Determine the (x, y) coordinate at the center of the cell enclosing the given text.  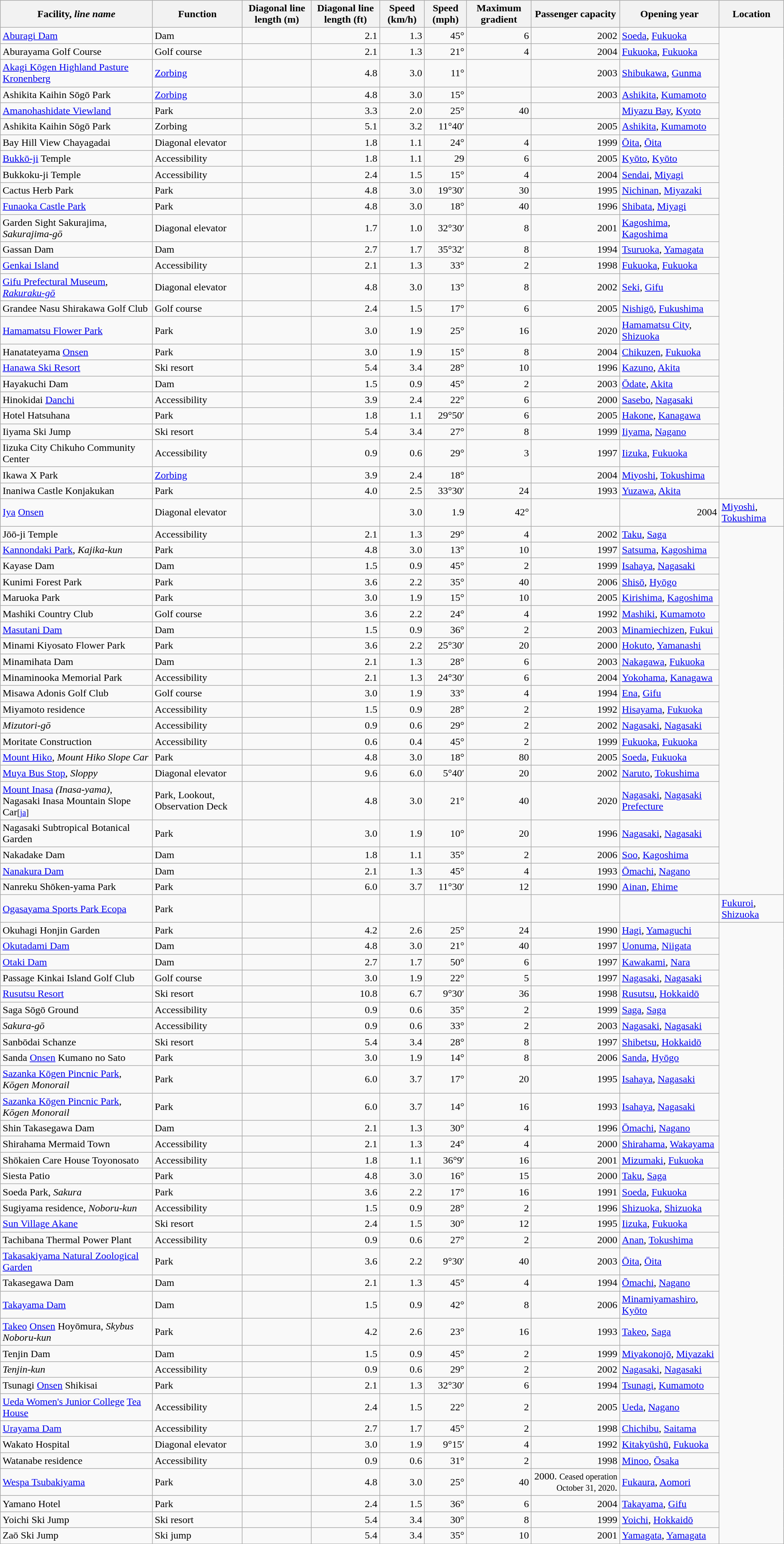
Gassan Dam (76, 250)
Sun Village Akane (76, 1224)
Yuzawa, Akita (670, 491)
Tenjin Dam (76, 1353)
Bukkō-ji Temple (76, 158)
Tsuruoka, Yamagata (670, 250)
Kunimi Forest Park (76, 582)
Chikuzen, Fukuoka (670, 352)
Misawa Adonis Golf Club (76, 693)
31° (446, 1461)
36°9′ (446, 1160)
Hanatateyama Onsen (76, 352)
Sanda, Hyōgo (670, 1058)
Hagi, Yamaguchi (670, 930)
Kirishima, Kagoshima (670, 598)
Rusutsu, Hokkaidō (670, 994)
Speed (km/h) (402, 14)
Shizuoka, Shizuoka (670, 1208)
Tachibana Thermal Power Plant (76, 1240)
50° (446, 962)
Shibukawa, Gunma (670, 73)
Minami Kiyosato Flower Park (76, 646)
Uonuma, Niigata (670, 946)
3.2 (402, 127)
Tsunagi, Kumamoto (670, 1385)
Kagoshima, Kagoshima (670, 228)
Genkai Island (76, 266)
Iiyama Ski Jump (76, 432)
Minamiyamashiro, Kyōto (670, 1305)
Garden Sight Sakurajima, Sakurajima-gō (76, 228)
Shirahama Mermaid Town (76, 1144)
Mizumaki, Fukuoka (670, 1160)
Otaki Dam (76, 962)
Nakagawa, Fukuoka (670, 662)
1991 (575, 1192)
Funaoka Castle Park (76, 206)
Location (751, 14)
Satsuma, Kagoshima (670, 550)
4.0 (345, 491)
3 (499, 453)
Kayase Dam (76, 566)
Takasegawa Dam (76, 1283)
Takeo, Saga (670, 1332)
9.6 (345, 773)
1.0 (402, 228)
Ski jump (198, 1536)
Wespa Tsubakiyama (76, 1482)
Sasebo, Nagasaki (670, 400)
Yoichi Ski Jump (76, 1520)
Miyakonojō, Miyazaki (670, 1353)
Kawakami, Nara (670, 962)
23° (446, 1332)
Shin Takasegawa Dam (76, 1128)
Saga Sōgō Ground (76, 1010)
Fukuroi, Shizuoka (751, 908)
Grandee Nasu Shirakawa Golf Club (76, 309)
Watanabe residence (76, 1461)
Mount Hiko, Mount Hiko Slope Car (76, 757)
Mizutori-gō (76, 725)
Hakone, Kanagawa (670, 416)
Amanohashidate Viewland (76, 111)
35°32′ (446, 250)
Ueda Women's Junior College Tea House (76, 1407)
Okutadami Dam (76, 946)
Ueda, Nagano (670, 1407)
Sanda Onsen Kumano no Sato (76, 1058)
Chichibu, Saitama (670, 1429)
Sakura-gō (76, 1026)
Nishigō, Fukushima (670, 309)
Nanreku Shōken-yama Park (76, 887)
Mashiki, Kumamoto (670, 614)
Function (198, 14)
2.5 (402, 491)
29°50′ (446, 416)
Urayama Dam (76, 1429)
Saga, Saga (670, 1010)
Hayakuchi Dam (76, 384)
Maximum gradient (499, 14)
11°40′ (446, 127)
Nakadake Dam (76, 855)
Bay Hill View Chayagadai (76, 142)
Hisayama, Fukuoka (670, 709)
Naruto, Tokushima (670, 773)
Minamihata Dam (76, 662)
Hotel Hatsuhana (76, 416)
5.1 (345, 127)
Minoo, Ōsaka (670, 1461)
Miyazu Bay, Kyoto (670, 111)
Iizuka City Chikuho Community Center (76, 453)
Zaō Ski Jump (76, 1536)
Kyōto, Kyōto (670, 158)
Takayama Dam (76, 1305)
Speed (mph) (446, 14)
11° (446, 73)
Mashiki Country Club (76, 614)
Soeda Park, Sakura (76, 1192)
Inaniwa Castle Konjakukan (76, 491)
Nagasaki, Nagasaki Prefecture (670, 800)
5°40′ (446, 773)
Seki, Gifu (670, 287)
Siesta Patio (76, 1176)
19°30′ (446, 190)
6.7 (402, 994)
2000. Ceased operation October 31, 2020. (575, 1482)
Opening year (670, 14)
Nanakura Dam (76, 871)
Sugiyama residence, Noboru-kun (76, 1208)
Muya Bus Stop, Sloppy (76, 773)
30 (499, 190)
Sanbōdai Schanze (76, 1042)
10.8 (345, 994)
Kazuno, Akita (670, 368)
Cactus Herb Park (76, 190)
5 (499, 978)
Rusutsu Resort (76, 994)
Takasakiyama Natural Zoological Garden (76, 1261)
Okuhagi Honjin Garden (76, 930)
10° (446, 834)
Diagonal line length (ft) (345, 14)
Tenjin-kun (76, 1369)
Bukkoku-ji Temple (76, 174)
Nichinan, Miyazaki (670, 190)
Kitakyūshū, Fukuoka (670, 1445)
Iiyama, Nagano (670, 432)
Hamamatsu City, Shizuoka (670, 330)
Moritate Construction (76, 741)
16° (446, 1176)
Kannondaki Park, Kajika-kun (76, 550)
Maruoka Park (76, 598)
Ōdate, Akita (670, 384)
Facility, line name (76, 14)
Jōō-ji Temple (76, 534)
Wakato Hospital (76, 1445)
Yamano Hotel (76, 1504)
Passenger capacity (575, 14)
Sendai, Miyagi (670, 174)
Minamiechizen, Fukui (670, 630)
Yamagata, Yamagata (670, 1536)
25°30′ (446, 646)
Tsunagi Onsen Shikisai (76, 1385)
Fukaura, Aomori (670, 1482)
Hinokidai Danchi (76, 400)
Passage Kinkai Island Golf Club (76, 978)
Shirahama, Wakayama (670, 1144)
Shibata, Miyagi (670, 206)
Shisō, Hyōgo (670, 582)
Aburagi Dam (76, 36)
Hokuto, Yamanashi (670, 646)
Hamamatsu Flower Park (76, 330)
Iya Onsen (76, 512)
Anan, Tokushima (670, 1240)
11°30′ (446, 887)
2.0 (402, 111)
Shōkaien Care House Toyonosato (76, 1160)
9°15′ (446, 1445)
Nagasaki Subtropical Botanical Garden (76, 834)
36 (499, 994)
Takayama, Gifu (670, 1504)
Mount Inasa (Inasa-yama), Nagasaki Inasa Mountain Slope Car[ja] (76, 800)
Miyamoto residence (76, 709)
Yoichi, Hokkaidō (670, 1520)
29 (446, 158)
Gifu Prefectural Museum, Rakuraku-gō (76, 287)
Yokohama, Kanagawa (670, 678)
24°30′ (446, 678)
Diagonal line length (m) (277, 14)
Akagi Kōgen Highland Pasture Kronenberg (76, 73)
3.3 (345, 111)
Hanawa Ski Resort (76, 368)
Soo, Kagoshima (670, 855)
Aburayama Golf Course (76, 52)
Ikawa X Park (76, 475)
Masutani Dam (76, 630)
33°30′ (446, 491)
80 (499, 757)
Minaminooka Memorial Park (76, 678)
Shibetsu, Hokkaidō (670, 1042)
Park, Lookout, Observation Deck (198, 800)
Takeo Onsen Hoyōmura, Skybus Noboru-kun (76, 1332)
Ainan, Ehime (670, 887)
Ena, Gifu (670, 693)
Ogasayama Sports Park Ecopa (76, 908)
0.4 (402, 741)
15 (499, 1176)
